Return the [x, y] coordinate for the center point of the cell that contains the specified text.  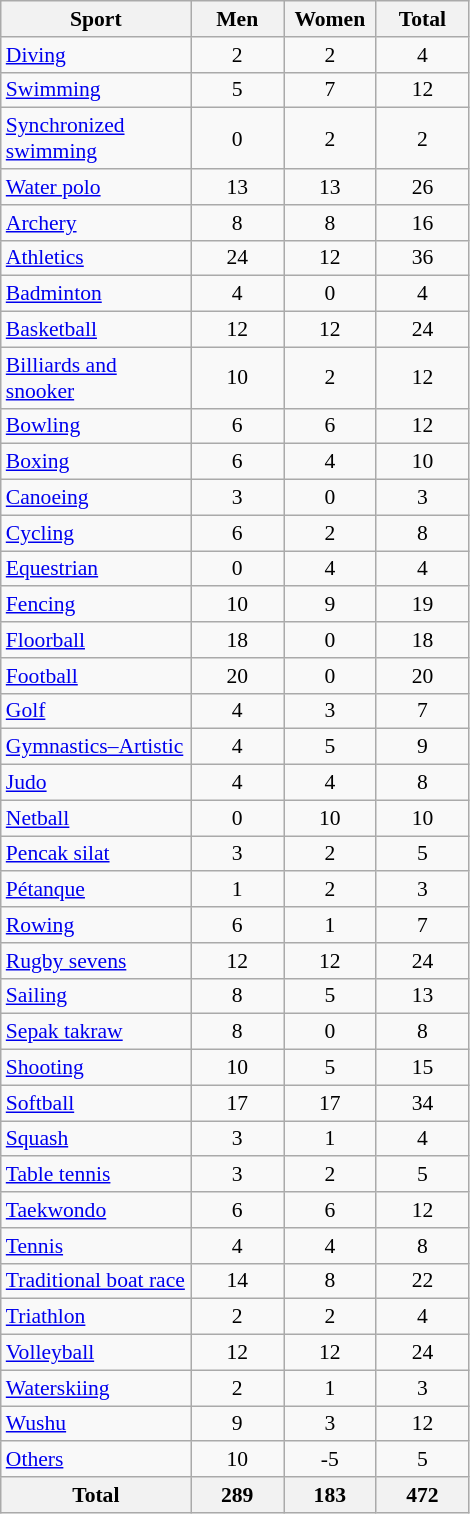
Men [238, 19]
Floorball [96, 640]
16 [422, 223]
Pétanque [96, 890]
Archery [96, 223]
Golf [96, 711]
34 [422, 1103]
Tennis [96, 1246]
-5 [330, 1460]
Athletics [96, 258]
Sport [96, 19]
Women [330, 19]
Rugby sevens [96, 961]
19 [422, 605]
Cycling [96, 533]
Synchronized swimming [96, 138]
Billiards and snooker [96, 378]
Water polo [96, 187]
472 [422, 1495]
Others [96, 1460]
Gymnastics–Artistic [96, 747]
Netball [96, 818]
Basketball [96, 330]
Softball [96, 1103]
183 [330, 1495]
Sepak takraw [96, 1032]
14 [238, 1281]
Sailing [96, 996]
Rowing [96, 925]
Fencing [96, 605]
Traditional boat race [96, 1281]
Taekwondo [96, 1210]
Bowling [96, 426]
Badminton [96, 294]
Canoeing [96, 498]
15 [422, 1068]
Pencak silat [96, 854]
289 [238, 1495]
Football [96, 676]
Diving [96, 55]
Shooting [96, 1068]
36 [422, 258]
Judo [96, 783]
Swimming [96, 90]
Table tennis [96, 1175]
Boxing [96, 462]
Squash [96, 1139]
26 [422, 187]
Waterskiing [96, 1388]
Volleyball [96, 1353]
22 [422, 1281]
Equestrian [96, 569]
Triathlon [96, 1317]
Wushu [96, 1424]
